Provide the (x, y) coordinate of the cell's center where the given text is located.  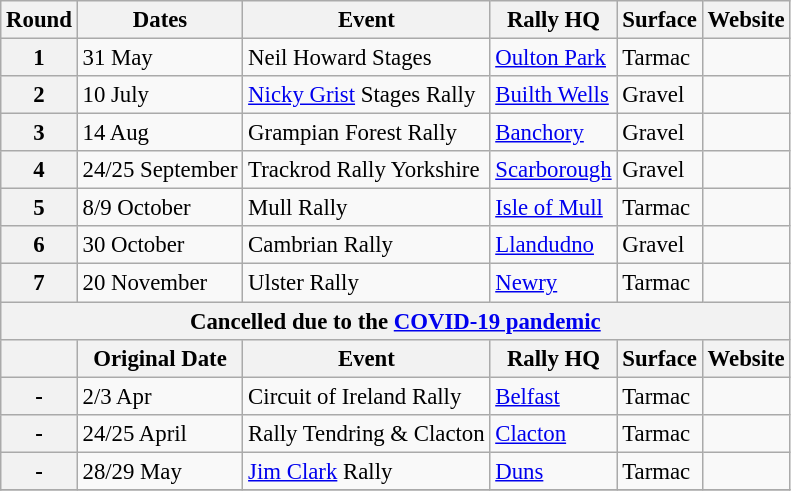
24/25 April (160, 433)
Neil Howard Stages (366, 58)
Cambrian Rally (366, 245)
Newry (554, 283)
Belfast (554, 396)
Banchory (554, 133)
Scarborough (554, 170)
4 (39, 170)
Duns (554, 471)
Jim Clark Rally (366, 471)
31 May (160, 58)
Trackrod Rally Yorkshire (366, 170)
28/29 May (160, 471)
24/25 September (160, 170)
Circuit of Ireland Rally (366, 396)
7 (39, 283)
Round (39, 20)
Cancelled due to the COVID-19 pandemic (396, 321)
3 (39, 133)
2 (39, 95)
Isle of Mull (554, 208)
Builth Wells (554, 95)
8/9 October (160, 208)
Dates (160, 20)
2/3 Apr (160, 396)
Nicky Grist Stages Rally (366, 95)
30 October (160, 245)
20 November (160, 283)
5 (39, 208)
10 July (160, 95)
Mull Rally (366, 208)
Llandudno (554, 245)
1 (39, 58)
Clacton (554, 433)
Rally Tendring & Clacton (366, 433)
Oulton Park (554, 58)
14 Aug (160, 133)
Original Date (160, 358)
Grampian Forest Rally (366, 133)
6 (39, 245)
Ulster Rally (366, 283)
